Search for the cell housing the specified text and yield its (x, y) center coordinate. 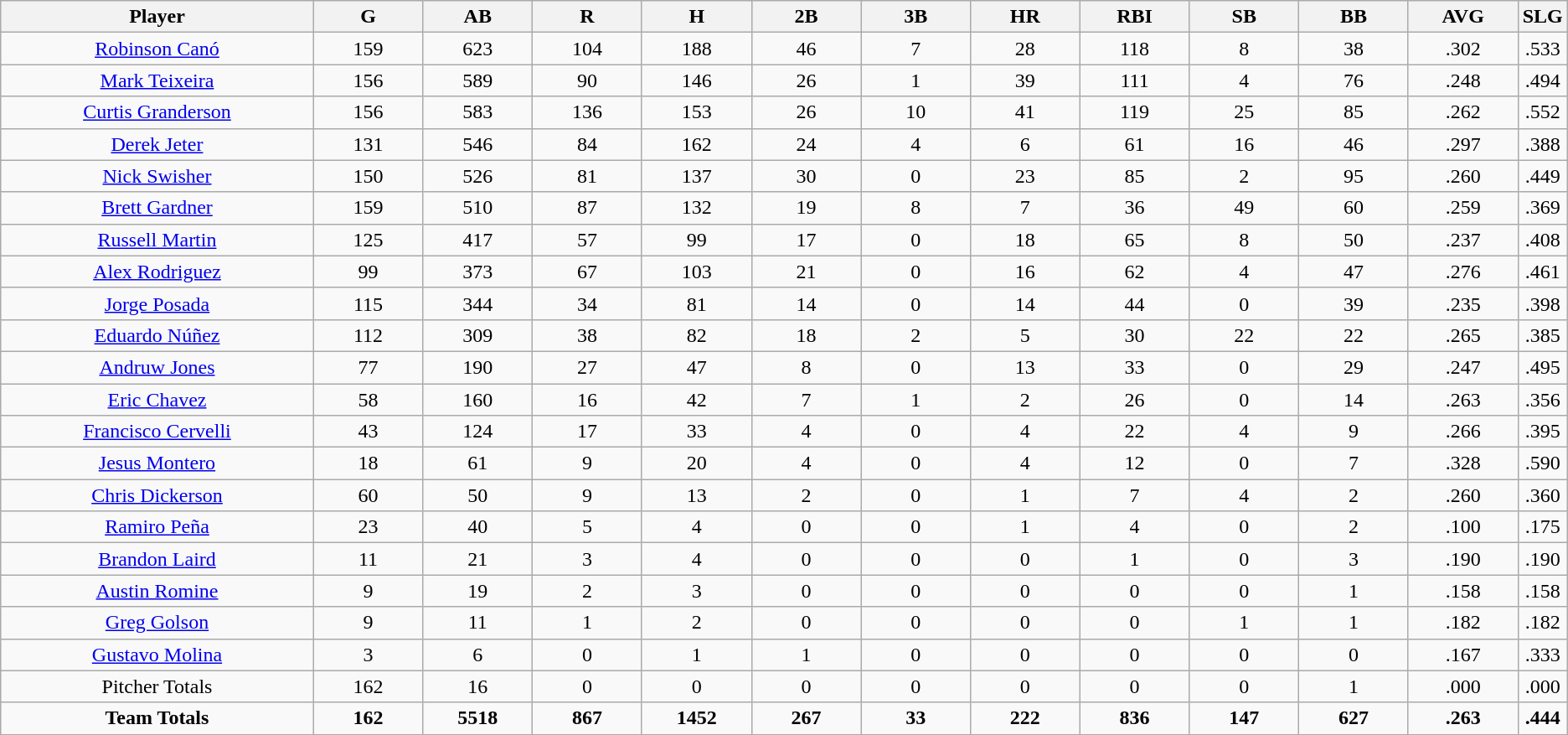
Andruw Jones (157, 367)
.237 (1462, 240)
.360 (1543, 495)
Austin Romine (157, 591)
12 (1134, 463)
836 (1134, 718)
.449 (1543, 176)
417 (477, 240)
29 (1354, 367)
112 (369, 335)
G (369, 17)
.167 (1462, 655)
20 (697, 463)
.356 (1543, 400)
.590 (1543, 463)
.369 (1543, 208)
124 (477, 432)
190 (477, 367)
Jorge Posada (157, 303)
Francisco Cervelli (157, 432)
2B (806, 17)
.333 (1543, 655)
.302 (1462, 49)
Pitcher Totals (157, 686)
HR (1025, 17)
583 (477, 112)
RBI (1134, 17)
Team Totals (157, 718)
Gustavo Molina (157, 655)
.495 (1543, 367)
.444 (1543, 718)
.266 (1462, 432)
25 (1245, 112)
627 (1354, 718)
Player (157, 17)
43 (369, 432)
AVG (1462, 17)
.247 (1462, 367)
Robinson Canó (157, 49)
Chris Dickerson (157, 495)
Brandon Laird (157, 559)
AB (477, 17)
153 (697, 112)
Mark Teixeira (157, 80)
65 (1134, 240)
.552 (1543, 112)
344 (477, 303)
62 (1134, 272)
Derek Jeter (157, 144)
3B (916, 17)
160 (477, 400)
.388 (1543, 144)
.262 (1462, 112)
.259 (1462, 208)
.395 (1543, 432)
77 (369, 367)
.408 (1543, 240)
589 (477, 80)
309 (477, 335)
27 (588, 367)
118 (1134, 49)
5518 (477, 718)
510 (477, 208)
103 (697, 272)
Brett Gardner (157, 208)
84 (588, 144)
40 (477, 527)
SB (1245, 17)
546 (477, 144)
.265 (1462, 335)
.175 (1543, 527)
222 (1025, 718)
57 (588, 240)
Alex Rodriguez (157, 272)
1452 (697, 718)
24 (806, 144)
526 (477, 176)
115 (369, 303)
.533 (1543, 49)
36 (1134, 208)
132 (697, 208)
104 (588, 49)
Curtis Granderson (157, 112)
87 (588, 208)
.328 (1462, 463)
150 (369, 176)
Eric Chavez (157, 400)
373 (477, 272)
Jesus Montero (157, 463)
.248 (1462, 80)
44 (1134, 303)
.100 (1462, 527)
76 (1354, 80)
623 (477, 49)
.297 (1462, 144)
Russell Martin (157, 240)
95 (1354, 176)
146 (697, 80)
.398 (1543, 303)
10 (916, 112)
119 (1134, 112)
267 (806, 718)
Ramiro Peña (157, 527)
.276 (1462, 272)
147 (1245, 718)
Greg Golson (157, 623)
Nick Swisher (157, 176)
137 (697, 176)
Eduardo Núñez (157, 335)
42 (697, 400)
R (588, 17)
.461 (1543, 272)
.235 (1462, 303)
58 (369, 400)
H (697, 17)
41 (1025, 112)
.385 (1543, 335)
111 (1134, 80)
188 (697, 49)
49 (1245, 208)
90 (588, 80)
67 (588, 272)
82 (697, 335)
28 (1025, 49)
867 (588, 718)
SLG (1543, 17)
BB (1354, 17)
125 (369, 240)
131 (369, 144)
.494 (1543, 80)
34 (588, 303)
136 (588, 112)
